Search for the cell housing the specified text and yield its [x, y] center coordinate. 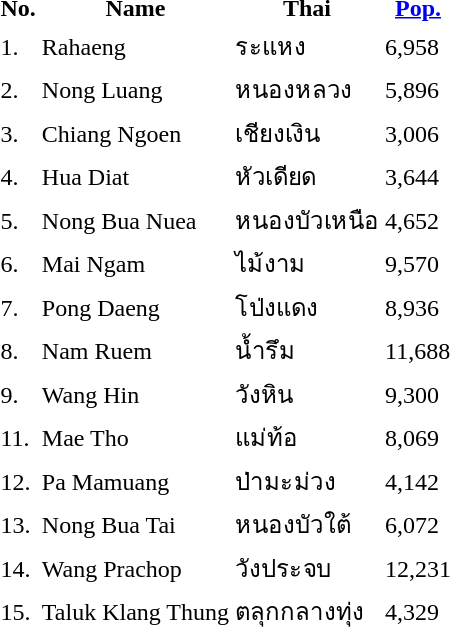
หนองบัวเหนือ [308, 220]
Mae Tho [135, 438]
Pong Daeng [135, 307]
ระแหง [308, 46]
เชียงเงิน [308, 133]
Nam Ruem [135, 350]
วังหิน [308, 394]
หนองบัวใต้ [308, 524]
Pa Mamuang [135, 481]
Mai Ngam [135, 264]
Nong Bua Tai [135, 524]
น้ำรึม [308, 350]
แม่ท้อ [308, 438]
ป่ามะม่วง [308, 481]
Chiang Ngoen [135, 133]
วังประจบ [308, 568]
ไม้งาม [308, 264]
Hua Diat [135, 176]
หัวเดียด [308, 176]
หนองหลวง [308, 90]
Wang Prachop [135, 568]
Wang Hin [135, 394]
Rahaeng [135, 46]
Nong Luang [135, 90]
Nong Bua Nuea [135, 220]
โป่งแดง [308, 307]
